Search for the cell housing the specified text and yield its (X, Y) center coordinate. 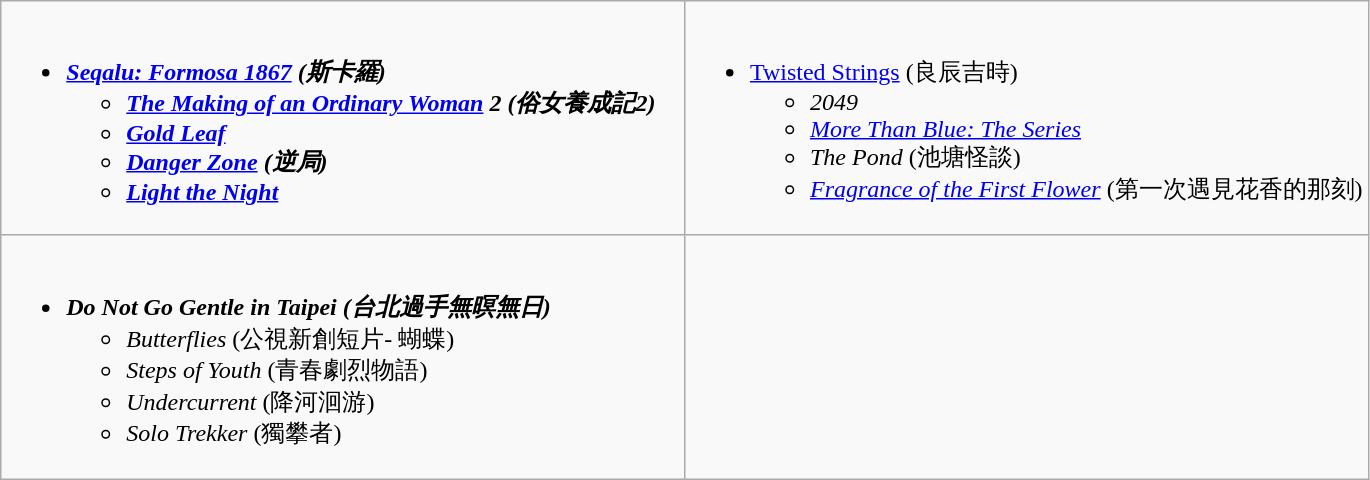
Twisted Strings (良辰吉時)2049More Than Blue: The SeriesThe Pond (池塘怪談)Fragrance of the First Flower (第一次遇見花香的那刻) (1026, 118)
Do Not Go Gentle in Taipei (台北過手無暝無日)Butterflies (公視新創短片- 蝴蝶)Steps of Youth (青春劇烈物語)Undercurrent (降河洄游)Solo Trekker (獨攀者) (343, 357)
Seqalu: Formosa 1867 (斯卡羅)The Making of an Ordinary Woman 2 (俗女養成記2)Gold LeafDanger Zone (逆局)Light the Night (343, 118)
